Return the (X, Y) coordinate for the center point of the cell that contains the specified text.  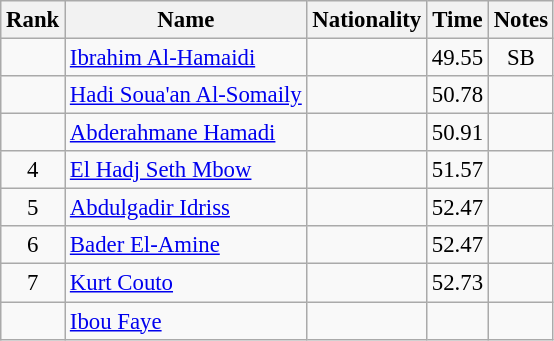
Notes (520, 20)
50.78 (458, 95)
El Hadj Seth Mbow (186, 170)
7 (33, 283)
Hadi Soua'an Al-Somaily (186, 95)
Abderahmane Hamadi (186, 133)
Time (458, 20)
52.73 (458, 283)
Name (186, 20)
Abdulgadir Idriss (186, 208)
4 (33, 170)
Rank (33, 20)
Kurt Couto (186, 283)
Bader El-Amine (186, 245)
5 (33, 208)
50.91 (458, 133)
6 (33, 245)
Ibou Faye (186, 321)
51.57 (458, 170)
SB (520, 58)
Ibrahim Al-Hamaidi (186, 58)
Nationality (366, 20)
49.55 (458, 58)
